Scan for the cell matching the given text and deliver its (x, y) coordinate at center. 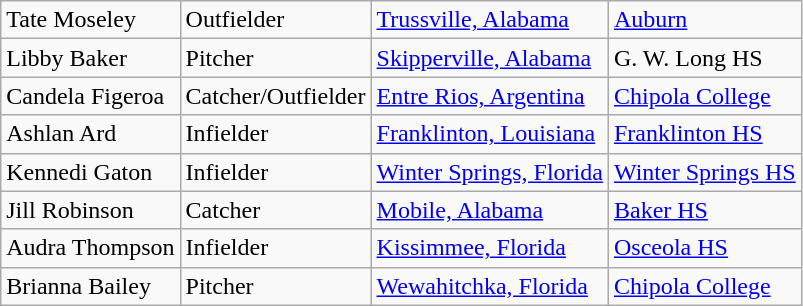
Wewahitchka, Florida (490, 286)
Outfielder (276, 20)
Franklinton, Louisiana (490, 134)
Catcher/Outfielder (276, 96)
Kennedi Gaton (90, 172)
Mobile, Alabama (490, 210)
Franklinton HS (704, 134)
Candela Figeroa (90, 96)
Jill Robinson (90, 210)
Trussville, Alabama (490, 20)
Brianna Bailey (90, 286)
Winter Springs, Florida (490, 172)
Audra Thompson (90, 248)
Catcher (276, 210)
Skipperville, Alabama (490, 58)
Osceola HS (704, 248)
Entre Rios, Argentina (490, 96)
Baker HS (704, 210)
Tate Moseley (90, 20)
Libby Baker (90, 58)
Winter Springs HS (704, 172)
G. W. Long HS (704, 58)
Kissimmee, Florida (490, 248)
Auburn (704, 20)
Ashlan Ard (90, 134)
